Locate the cell with the specified text and output its [x, y] center coordinate. 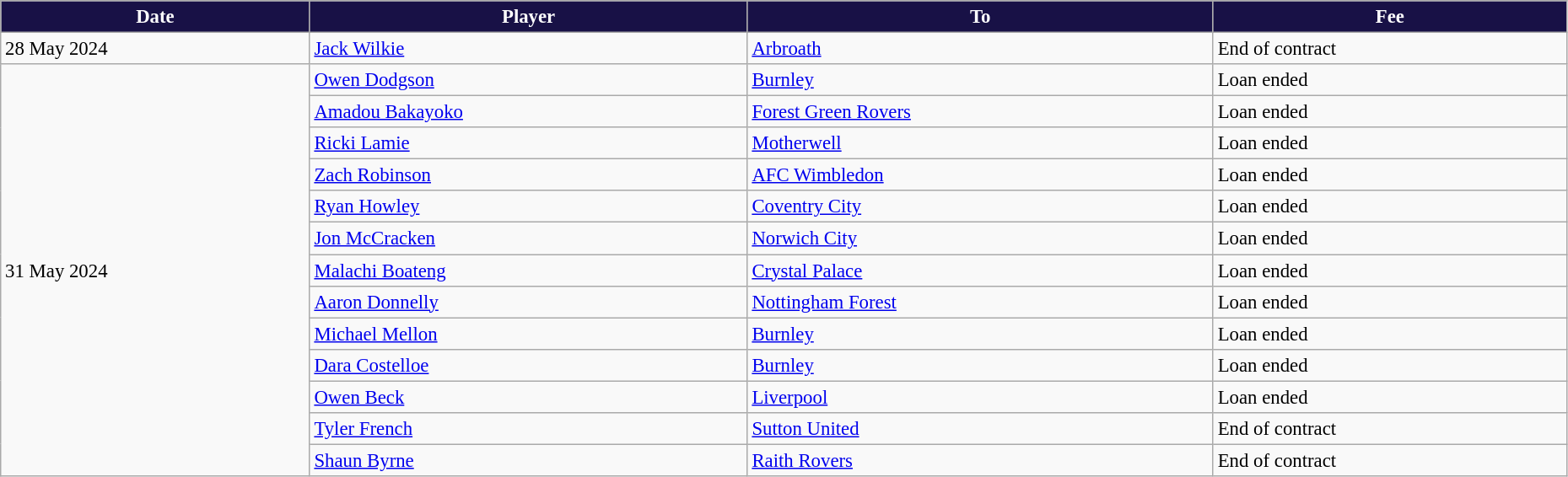
Crystal Palace [980, 271]
Jack Wilkie [528, 49]
Owen Dodgson [528, 80]
Amadou Bakayoko [528, 112]
Arbroath [980, 49]
Forest Green Rovers [980, 112]
Aaron Donnelly [528, 302]
To [980, 17]
Owen Beck [528, 397]
Zach Robinson [528, 175]
31 May 2024 [155, 270]
Jon McCracken [528, 238]
Date [155, 17]
Norwich City [980, 238]
Sutton United [980, 429]
AFC Wimbledon [980, 175]
Ricki Lamie [528, 143]
Liverpool [980, 397]
Tyler French [528, 429]
Motherwell [980, 143]
Player [528, 17]
Malachi Boateng [528, 271]
Dara Costelloe [528, 365]
Michael Mellon [528, 334]
Shaun Byrne [528, 460]
Coventry City [980, 206]
Nottingham Forest [980, 302]
Raith Rovers [980, 460]
Ryan Howley [528, 206]
28 May 2024 [155, 49]
Fee [1390, 17]
